Return the (x, y) coordinate for the center point of the cell that contains the specified text.  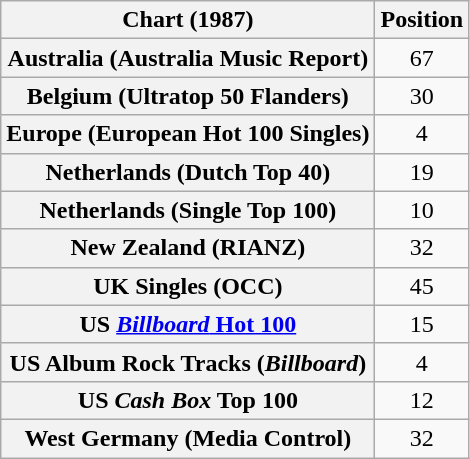
15 (422, 324)
67 (422, 58)
New Zealand (RIANZ) (188, 248)
US Cash Box Top 100 (188, 400)
45 (422, 286)
US Billboard Hot 100 (188, 324)
Netherlands (Single Top 100) (188, 210)
19 (422, 172)
Australia (Australia Music Report) (188, 58)
US Album Rock Tracks (Billboard) (188, 362)
Position (422, 20)
Europe (European Hot 100 Singles) (188, 134)
West Germany (Media Control) (188, 438)
12 (422, 400)
Belgium (Ultratop 50 Flanders) (188, 96)
Netherlands (Dutch Top 40) (188, 172)
10 (422, 210)
Chart (1987) (188, 20)
30 (422, 96)
UK Singles (OCC) (188, 286)
